Scan for the cell matching the given text and deliver its (x, y) coordinate at center. 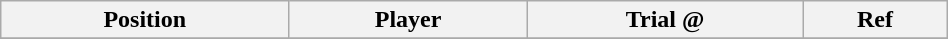
Player (408, 20)
Ref (876, 20)
Position (145, 20)
Trial @ (664, 20)
